Output the [X, Y] coordinate of the center of the cell containing the given text.  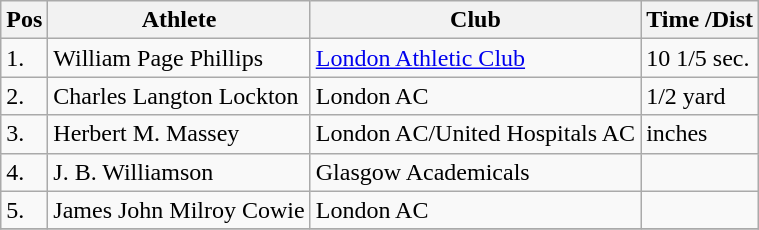
5. [24, 210]
1. [24, 58]
Glasgow Academicals [475, 172]
Pos [24, 20]
3. [24, 134]
Time /Dist [700, 20]
1/2 yard [700, 96]
London AC/United Hospitals AC [475, 134]
2. [24, 96]
James John Milroy Cowie [179, 210]
Herbert M. Massey [179, 134]
Athlete [179, 20]
10 1/5 sec. [700, 58]
William Page Phillips [179, 58]
Club [475, 20]
London Athletic Club [475, 58]
J. B. Williamson [179, 172]
Charles Langton Lockton [179, 96]
inches [700, 134]
4. [24, 172]
